Find where the given text appears and provide that cell's center as (x, y) coordinate. 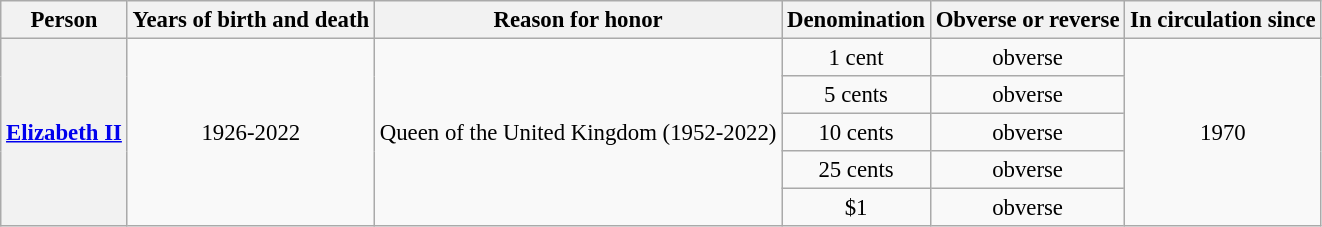
Person (64, 20)
10 cents (856, 133)
Denomination (856, 20)
1926-2022 (250, 133)
Years of birth and death (250, 20)
In circulation since (1223, 20)
25 cents (856, 170)
5 cents (856, 95)
Queen of the United Kingdom (1952-2022) (578, 133)
Obverse or reverse (1027, 20)
1 cent (856, 58)
Reason for honor (578, 20)
1970 (1223, 133)
$1 (856, 208)
Elizabeth II (64, 133)
